Scan for the cell matching the given text and deliver its [x, y] coordinate at center. 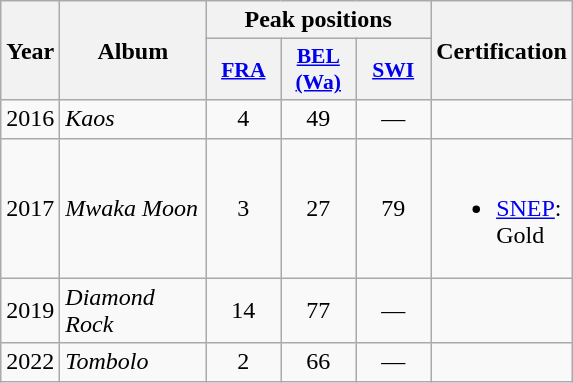
Tombolo [133, 362]
14 [244, 310]
2019 [30, 310]
79 [394, 208]
2 [244, 362]
Year [30, 50]
77 [318, 310]
SWI [394, 70]
2016 [30, 119]
27 [318, 208]
4 [244, 119]
49 [318, 119]
Diamond Rock [133, 310]
FRA [244, 70]
2022 [30, 362]
Peak positions [318, 20]
SNEP: Gold [502, 208]
Certification [502, 50]
Kaos [133, 119]
2017 [30, 208]
3 [244, 208]
BEL(Wa) [318, 70]
Album [133, 50]
Mwaka Moon [133, 208]
66 [318, 362]
